Pinpoint the cell where the given text exists, returning its [X, Y] midpoint coordinate. 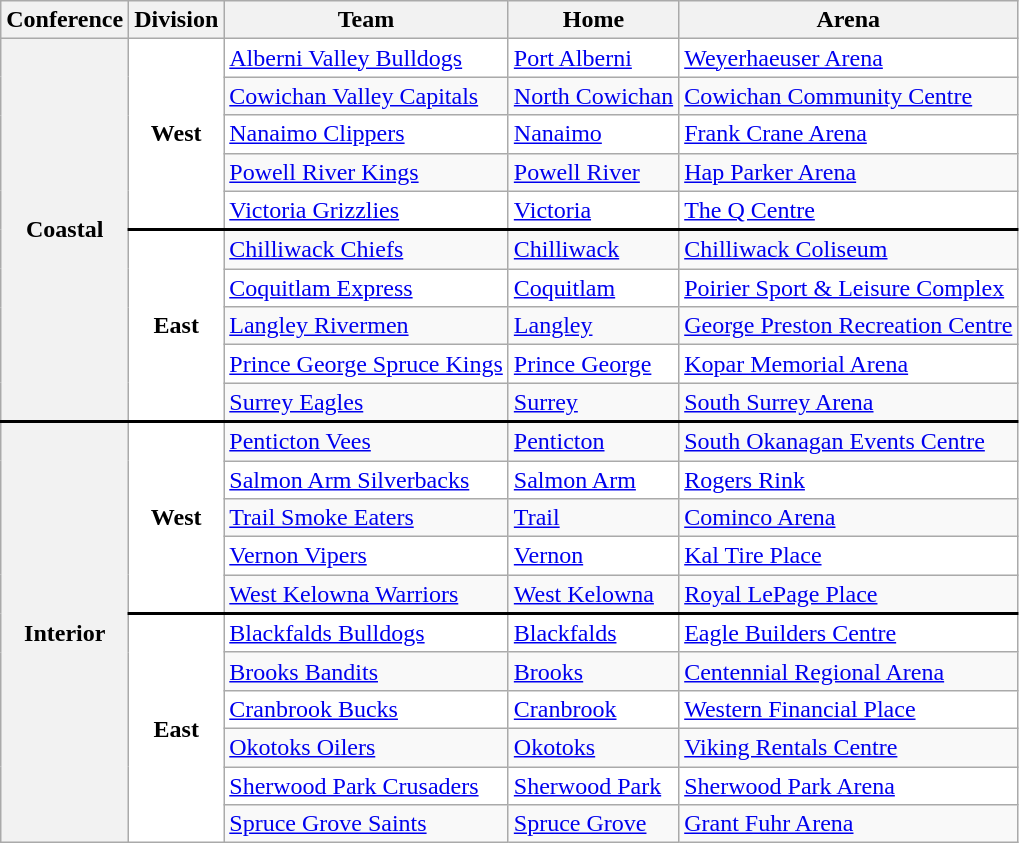
Surrey Eagles [366, 402]
Cominco Arena [848, 518]
Viking Rentals Centre [848, 747]
The Q Centre [848, 210]
Coquitlam Express [366, 288]
Vernon [593, 556]
Nanaimo [593, 134]
Salmon Arm Silverbacks [366, 479]
Langley [593, 326]
South Okanagan Events Centre [848, 442]
West Kelowna Warriors [366, 594]
Salmon Arm [593, 479]
Victoria [593, 210]
Okotoks [593, 747]
Division [176, 20]
Trail Smoke Eaters [366, 518]
Weyerhaeuser Arena [848, 58]
Sherwood Park Arena [848, 785]
Centennial Regional Arena [848, 671]
George Preston Recreation Centre [848, 326]
Spruce Grove Saints [366, 824]
Cowichan Valley Capitals [366, 96]
Brooks Bandits [366, 671]
Cowichan Community Centre [848, 96]
Frank Crane Arena [848, 134]
Chilliwack [593, 250]
Poirier Sport & Leisure Complex [848, 288]
Nanaimo Clippers [366, 134]
Western Financial Place [848, 709]
Cranbrook Bucks [366, 709]
Cranbrook [593, 709]
Royal LePage Place [848, 594]
Rogers Rink [848, 479]
Sherwood Park Crusaders [366, 785]
Chilliwack Chiefs [366, 250]
Conference [65, 20]
Penticton Vees [366, 442]
Blackfalds Bulldogs [366, 634]
Surrey [593, 402]
Prince George Spruce Kings [366, 364]
Alberni Valley Bulldogs [366, 58]
Hap Parker Arena [848, 172]
Powell River [593, 172]
Arena [848, 20]
Coastal [65, 230]
Kopar Memorial Arena [848, 364]
North Cowichan [593, 96]
Home [593, 20]
Kal Tire Place [848, 556]
Okotoks Oilers [366, 747]
Sherwood Park [593, 785]
South Surrey Arena [848, 402]
Eagle Builders Centre [848, 634]
Blackfalds [593, 634]
Interior [65, 632]
Chilliwack Coliseum [848, 250]
Langley Rivermen [366, 326]
Coquitlam [593, 288]
Vernon Vipers [366, 556]
Port Alberni [593, 58]
Penticton [593, 442]
Team [366, 20]
Spruce Grove [593, 824]
Brooks [593, 671]
Grant Fuhr Arena [848, 824]
Powell River Kings [366, 172]
Victoria Grizzlies [366, 210]
Trail [593, 518]
West Kelowna [593, 594]
Prince George [593, 364]
